Search for the cell housing the specified text and yield its (x, y) center coordinate. 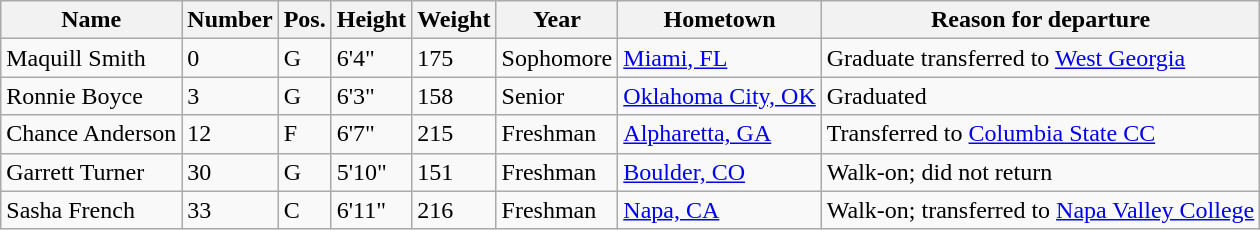
Reason for departure (1040, 20)
3 (230, 96)
Boulder, CO (720, 172)
0 (230, 58)
215 (454, 134)
Graduate transferred to West Georgia (1040, 58)
158 (454, 96)
Sasha French (92, 210)
Graduated (1040, 96)
12 (230, 134)
Alpharetta, GA (720, 134)
Napa, CA (720, 210)
Oklahoma City, OK (720, 96)
6'3" (371, 96)
Hometown (720, 20)
Sophomore (557, 58)
F (304, 134)
5'10" (371, 172)
6'7" (371, 134)
175 (454, 58)
Walk-on; did not return (1040, 172)
Walk-on; transferred to Napa Valley College (1040, 210)
Maquill Smith (92, 58)
Ronnie Boyce (92, 96)
30 (230, 172)
216 (454, 210)
33 (230, 210)
Height (371, 20)
Garrett Turner (92, 172)
6'11" (371, 210)
Miami, FL (720, 58)
Name (92, 20)
151 (454, 172)
Weight (454, 20)
C (304, 210)
Number (230, 20)
Transferred to Columbia State CC (1040, 134)
Chance Anderson (92, 134)
Senior (557, 96)
6'4" (371, 58)
Pos. (304, 20)
Year (557, 20)
